Return the (X, Y) coordinate for the center point of the cell that contains the specified text.  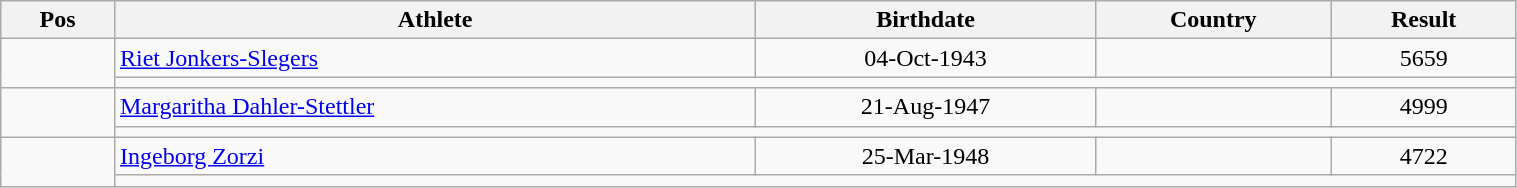
Result (1424, 20)
Riet Jonkers-Slegers (434, 58)
Margaritha Dahler-Stettler (434, 107)
5659 (1424, 58)
Birthdate (926, 20)
Athlete (434, 20)
4722 (1424, 156)
4999 (1424, 107)
Pos (58, 20)
Ingeborg Zorzi (434, 156)
21-Aug-1947 (926, 107)
Country (1213, 20)
04-Oct-1943 (926, 58)
25-Mar-1948 (926, 156)
